Find where the given text appears and provide that cell's center as [X, Y] coordinate. 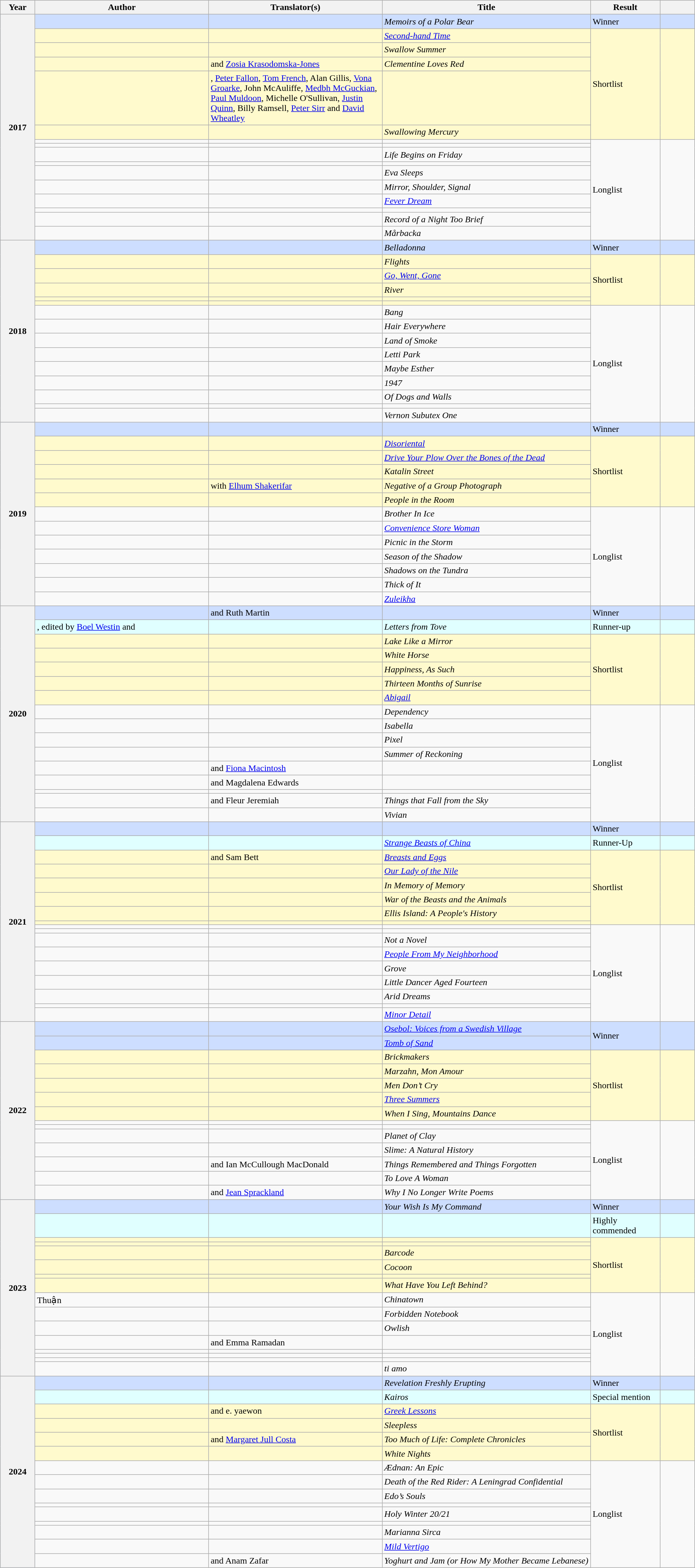
2017 [18, 128]
and Emma Ramadan [296, 1342]
Too Much of Life: Complete Chronicles [486, 1439]
White Nights [486, 1453]
and Fleur Jeremiah [296, 800]
Marianna Sirca [486, 1532]
, edited by Boel Westin and [122, 627]
Thick of It [486, 584]
Disoriental [486, 443]
Forbidden Notebook [486, 1314]
Result [625, 7]
and Anam Zafar [296, 1561]
Brother In Ice [486, 514]
Kairos [486, 1397]
Clementine Loves Red [486, 64]
Why I No Longer Write Poems [486, 1192]
Runner-up [625, 627]
and Ruth Martin [296, 613]
Sleepless [486, 1425]
War of the Beasts and the Animals [486, 899]
Special mention [625, 1397]
Barcode [486, 1253]
Shadows on the Tundra [486, 570]
Cocoon [486, 1267]
Mirror, Shoulder, Signal [486, 187]
2022 [18, 1111]
and Fiona Macintosh [296, 768]
and Jean Sprackland [296, 1192]
Highly commended [625, 1226]
Flights [486, 262]
Things Remembered and Things Forgotten [486, 1164]
2021 [18, 922]
Hair Everywhere [486, 326]
Zuleikha [486, 598]
Grove [486, 968]
Bang [486, 312]
Planet of Clay [486, 1136]
In Memory of Memory [486, 885]
Ædnan: An Epic [486, 1467]
When I Sing, Mountains Dance [486, 1113]
Of Dogs and Walls [486, 397]
Revelation Freshly Erupting [486, 1383]
and e. yaewon [296, 1411]
Belladonna [486, 247]
Season of the Shadow [486, 556]
Lake Like a Mirror [486, 641]
Swallow Summer [486, 50]
Letti Park [486, 354]
Vernon Subutex One [486, 415]
People From My Neighborhood [486, 954]
Marzahn, Mon Amour [486, 1071]
Yoghurt and Jam (or How My Mother Became Lebanese) [486, 1561]
Things that Fall from the Sky [486, 800]
Ellis Island: A People's History [486, 913]
ti amo [486, 1369]
Record of a Night Too Brief [486, 219]
Mild Vertigo [486, 1546]
Happiness, As Such [486, 669]
and Ian McCullough MacDonald [296, 1164]
Thuận [122, 1300]
Fever Dream [486, 201]
Arid Dreams [486, 996]
Strange Beasts of China [486, 843]
Go, Went, Gone [486, 276]
Pixel [486, 740]
Maybe Esther [486, 368]
Drive Your Plow Over the Bones of the Dead [486, 457]
Tomb of Sand [486, 1043]
2019 [18, 514]
2024 [18, 1472]
Picnic in the Storm [486, 542]
Second-hand Time [486, 36]
with Elhum Shakerifar [296, 486]
Your Wish Is My Command [486, 1206]
Author [122, 7]
Land of Smoke [486, 340]
Convenience Store Woman [486, 528]
2018 [18, 331]
2020 [18, 714]
and Margaret Jull Costa [296, 1439]
Holy Winter 20/21 [486, 1514]
Eva Sleeps [486, 173]
Vivian [486, 814]
Slime: A Natural History [486, 1150]
Men Don’t Cry [486, 1085]
What Have You Left Behind? [486, 1285]
Year [18, 7]
White Horse [486, 655]
Life Begins on Friday [486, 154]
Little Dancer Aged Fourteen [486, 982]
and Magdalena Edwards [296, 782]
Translator(s) [296, 7]
Our Lady of the Nile [486, 871]
Three Summers [486, 1099]
Thirteen Months of Sunrise [486, 683]
Greek Lessons [486, 1411]
Summer of Reckoning [486, 754]
Mårbacka [486, 233]
1947 [486, 383]
Owlish [486, 1328]
Edo’s Souls [486, 1496]
Katalin Street [486, 472]
Swallowing Mercury [486, 132]
Minor Detail [486, 1015]
Isabella [486, 726]
Brickmakers [486, 1057]
Abigail [486, 698]
Breasts and Eggs [486, 857]
People in the Room [486, 500]
2023 [18, 1287]
Death of the Red Rider: A Leningrad Confidential [486, 1482]
Runner-Up [625, 843]
Osebol: Voices from a Swedish Village [486, 1029]
Chinatown [486, 1300]
Letters from Tove [486, 627]
Dependency [486, 712]
Memoirs of a Polar Bear [486, 22]
River [486, 290]
and Zosia Krasodomska-Jones [296, 64]
Negative of a Group Photograph [486, 486]
To Love A Woman [486, 1178]
and Sam Bett [296, 857]
Title [486, 7]
Not a Novel [486, 940]
